Determine the [x, y] coordinate at the center of the cell enclosing the given text.  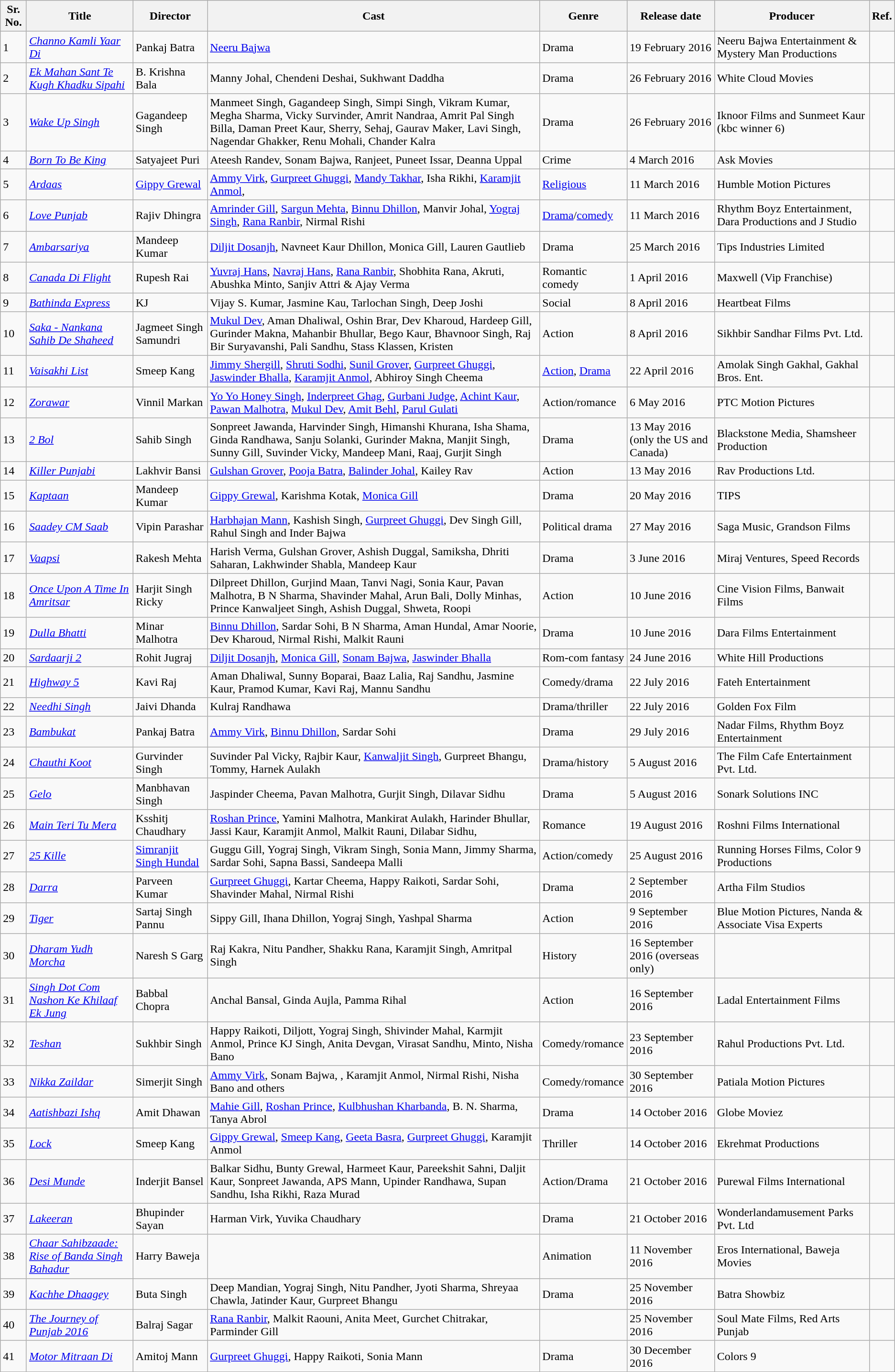
Dharam Yudh Morcha [79, 956]
Artha Film Studios [792, 887]
Vinnil Markan [170, 402]
Zorawar [79, 402]
20 [13, 658]
Dara Films Entertainment [792, 633]
Rakesh Mehta [170, 558]
Harry Baweja [170, 1256]
Miraj Ventures, Speed Records [792, 558]
Sippy Gill, Ihana Dhillon, Yograj Singh, Yashpal Sharma [374, 918]
13 May 2016 (only the US and Canada) [671, 440]
Ksshitj Chaudhary [170, 824]
White Cloud Movies [792, 78]
Globe Moviez [792, 1112]
19 February 2016 [671, 47]
Nadar Films, Rhythm Boyz Entertainment [792, 732]
15 [13, 495]
30 September 2016 [671, 1082]
Neeru Bajwa [374, 47]
Singh Dot Com Nashon Ke Khilaaf Ek Jung [79, 1000]
13 [13, 440]
Teshan [79, 1044]
Amrinder Gill, Sargun Mehta, Binnu Dhillon, Manvir Johal, Yograj Singh, Rana Ranbir, Nirmal Rishi [374, 215]
TIPS [792, 495]
Wake Up Singh [79, 122]
27 [13, 856]
B. Krishna Bala [170, 78]
Yuvraj Hans, Navraj Hans, Rana Ranbir, Shobhita Rana, Akruti, Abushka Minto, Sanjiv Attri & Ajay Verma [374, 277]
Chaar Sahibzaade: Rise of Banda Singh Bahadur [79, 1256]
Lakhvir Bansi [170, 471]
Amit Dhawan [170, 1112]
Harish Verma, Gulshan Grover, Ashish Duggal, Samiksha, Dhriti Saharan, Lakhwinder Shabla, Mandeep Kaur [374, 558]
Channo Kamli Yaar Di [79, 47]
Kavi Raj [170, 682]
Genre [583, 16]
25 [13, 794]
9 [13, 302]
16 September 2016 (overseas only) [671, 956]
Drama/thriller [583, 707]
Neeru Bajwa Entertainment & Mystery Man Productions [792, 47]
Anchal Bansal, Ginda Aujla, Pamma Rihal [374, 1000]
34 [13, 1112]
Blue Motion Pictures, Nanda & Associate Visa Experts [792, 918]
28 [13, 887]
33 [13, 1082]
Main Teri Tu Mera [79, 824]
16 September 2016 [671, 1000]
Happy Raikoti, Diljott, Yograj Singh, Shivinder Mahal, Karmjit Anmol, Prince KJ Singh, Anita Devgan, Virasat Sandhu, Minto, Nisha Bano [374, 1044]
Roshni Films International [792, 824]
Vaapsi [79, 558]
Humble Motion Pictures [792, 185]
Rohit Jugraj [170, 658]
Action/comedy [583, 856]
1 [13, 47]
Eros International, Baweja Movies [792, 1256]
Rajiv Dhingra [170, 215]
Deep Mandian, Yograj Singh, Nitu Pandher, Jyoti Sharma, Shreyaa Chawla, Jatinder Kaur, Gurpreet Bhangu [374, 1294]
Gagandeep Singh [170, 122]
Thriller [583, 1144]
24 June 2016 [671, 658]
Cine Vision Films, Banwait Films [792, 595]
1 April 2016 [671, 277]
Gippy Grewal, Smeep Kang, Geeta Basra, Gurpreet Ghuggi, Karamjit Anmol [374, 1144]
Manbhavan Singh [170, 794]
11 [13, 371]
18 [13, 595]
11 November 2016 [671, 1256]
30 December 2016 [671, 1356]
Action/Drama [583, 1181]
Cast [374, 16]
Political drama [583, 527]
Satyajeet Puri [170, 160]
25 Kille [79, 856]
Vaisakhi List [79, 371]
Amolak Singh Gakhal, Gakhal Bros. Ent. [792, 371]
KJ [170, 302]
Lakeeran [79, 1218]
Rahul Productions Pvt. Ltd. [792, 1044]
Gelo [79, 794]
Yo Yo Honey Singh, Inderpreet Ghag, Gurbani Judge, Achint Kaur, Pawan Malhotra, Mukul Dev, Amit Behl, Parul Gulati [374, 402]
Crime [583, 160]
6 May 2016 [671, 402]
Action, Drama [583, 371]
19 [13, 633]
2 September 2016 [671, 887]
Guggu Gill, Yograj Singh, Vikram Singh, Sonia Mann, Jimmy Sharma, Sardar Sohi, Sapna Bassi, Sandeepa Malli [374, 856]
Colors 9 [792, 1356]
14 [13, 471]
22 April 2016 [671, 371]
Naresh S Garg [170, 956]
4 [13, 160]
Ammy Virk, Sonam Bajwa, , Karamjit Anmol, Nirmal Rishi, Nisha Bano and others [374, 1082]
Religious [583, 185]
Mahie Gill, Roshan Prince, Kulbhushan Kharbanda, B. N. Sharma, Tanya Abrol [374, 1112]
Once Upon A Time In Amritsar [79, 595]
Binnu Dhillon, Sardar Sohi, B N Sharma, Aman Hundal, Amar Noorie, Dev Kharoud, Nirmal Rishi, Malkit Rauni [374, 633]
2 [13, 78]
Drama/history [583, 762]
Gippy Grewal, Karishma Kotak, Monica Gill [374, 495]
Simranjit Singh Hundal [170, 856]
Sikhbir Sandhar Films Pvt. Ltd. [792, 333]
Tips Industries Limited [792, 247]
Gulshan Grover, Pooja Batra, Balinder Johal, Kailey Rav [374, 471]
Rhythm Boyz Entertainment, Dara Productions and J Studio [792, 215]
31 [13, 1000]
Batra Showbiz [792, 1294]
12 [13, 402]
Rom-com fantasy [583, 658]
Social [583, 302]
White Hill Productions [792, 658]
25 March 2016 [671, 247]
Maxwell (Vip Franchise) [792, 277]
The Film Cafe Entertainment Pvt. Ltd. [792, 762]
Jaivi Dhanda [170, 707]
37 [13, 1218]
Saka - Nankana Sahib De Shaheed [79, 333]
Ardaas [79, 185]
Golden Fox Film [792, 707]
Comedy/drama [583, 682]
Ammy Virk, Binnu Dhillon, Sardar Sohi [374, 732]
Sonark Solutions INC [792, 794]
Needhi Singh [79, 707]
Animation [583, 1256]
39 [13, 1294]
Kachhe Dhaagey [79, 1294]
Chauthi Koot [79, 762]
27 May 2016 [671, 527]
Bambukat [79, 732]
Amitoj Mann [170, 1356]
Gurpreet Ghuggi, Kartar Cheema, Happy Raikoti, Sardar Sohi, Shavinder Mahal, Nirmal Rishi [374, 887]
Heartbeat Films [792, 302]
PTC Motion Pictures [792, 402]
Blackstone Media, Shamsheer Production [792, 440]
Harman Virk, Yuvika Chaudhary [374, 1218]
Diljit Dosanjh, Navneet Kaur Dhillon, Monica Gill, Lauren Gautlieb [374, 247]
Purewal Films International [792, 1181]
Born To Be King [79, 160]
3 June 2016 [671, 558]
History [583, 956]
Desi Munde [79, 1181]
Director [170, 16]
Diljit Dosanjh, Monica Gill, Sonam Bajwa, Jaswinder Bhalla [374, 658]
2 Bol [79, 440]
4 March 2016 [671, 160]
9 September 2016 [671, 918]
Aatishbazi Ishq [79, 1112]
Fateh Entertainment [792, 682]
Romance [583, 824]
Killer Punjabi [79, 471]
Lock [79, 1144]
Motor Mitraan Di [79, 1356]
Ask Movies [792, 160]
8 [13, 277]
5 [13, 185]
Rav Productions Ltd. [792, 471]
Roshan Prince, Yamini Malhotra, Mankirat Aulakh, Harinder Bhullar, Jassi Kaur, Karamjit Anmol, Malkit Rauni, Dilabar Sidhu, [374, 824]
Release date [671, 16]
Tiger [79, 918]
Harbhajan Mann, Kashish Singh, Gurpreet Ghuggi, Dev Singh Gill, Rahul Singh and Inder Bajwa [374, 527]
Dulla Bhatti [79, 633]
Soul Mate Films, Red Arts Punjab [792, 1325]
The Journey of Punjab 2016 [79, 1325]
Bhupinder Sayan [170, 1218]
20 May 2016 [671, 495]
Drama/comedy [583, 215]
Ladal Entertainment Films [792, 1000]
Sukhbir Singh [170, 1044]
Producer [792, 16]
Kulraj Randhawa [374, 707]
Manny Johal, Chendeni Deshai, Sukhwant Daddha [374, 78]
Balraj Sagar [170, 1325]
Highway 5 [79, 682]
Aman Dhaliwal, Sunny Boparai, Baaz Lalia, Raj Sandhu, Jasmine Kaur, Pramod Kumar, Kavi Raj, Mannu Sandhu [374, 682]
29 [13, 918]
Patiala Motion Pictures [792, 1082]
13 May 2016 [671, 471]
Sahib Singh [170, 440]
Sartaj Singh Pannu [170, 918]
17 [13, 558]
22 [13, 707]
Rupesh Rai [170, 277]
Simerjit Singh [170, 1082]
Action/romance [583, 402]
23 [13, 732]
25 August 2016 [671, 856]
Parveen Kumar [170, 887]
Saadey CM Saab [79, 527]
Minar Malhotra [170, 633]
26 [13, 824]
Canada Di Flight [79, 277]
40 [13, 1325]
Jagmeet Singh Samundri [170, 333]
Wonderlandamusement Parks Pvt. Ltd [792, 1218]
Kaptaan [79, 495]
Inderjit Bansel [170, 1181]
30 [13, 956]
35 [13, 1144]
Babbal Chopra [170, 1000]
Darra [79, 887]
Rana Ranbir, Malkit Raouni, Anita Meet, Gurchet Chitrakar, Parminder Gill [374, 1325]
Vipin Parashar [170, 527]
Iknoor Films and Sunmeet Kaur (kbc winner 6) [792, 122]
Saga Music, Grandson Films [792, 527]
Romantic comedy [583, 277]
Suvinder Pal Vicky, Rajbir Kaur, Kanwaljit Singh, Gurpreet Bhangu, Tommy, Harnek Aulakh [374, 762]
23 September 2016 [671, 1044]
Vijay S. Kumar, Jasmine Kau, Tarlochan Singh, Deep Joshi [374, 302]
Gurvinder Singh [170, 762]
Ek Mahan Sant Te Kugh Khadku Sipahi [79, 78]
10 [13, 333]
Ref. [882, 16]
Sr. No. [13, 16]
24 [13, 762]
Nikka Zaildar [79, 1082]
Sardaarji 2 [79, 658]
Ambarsariya [79, 247]
3 [13, 122]
Ammy Virk, Gurpreet Ghuggi, Mandy Takhar, Isha Rikhi, Karamjit Anmol, [374, 185]
21 [13, 682]
Title [79, 16]
Gippy Grewal [170, 185]
Running Horses Films, Color 9 Productions [792, 856]
36 [13, 1181]
Raj Kakra, Nitu Pandher, Shakku Rana, Karamjit Singh, Amritpal Singh [374, 956]
16 [13, 527]
Buta Singh [170, 1294]
Jaspinder Cheema, Pavan Malhotra, Gurjit Singh, Dilavar Sidhu [374, 794]
29 July 2016 [671, 732]
Bathinda Express [79, 302]
Love Punjab [79, 215]
6 [13, 215]
38 [13, 1256]
Jimmy Shergill, Shruti Sodhi, Sunil Grover, Gurpreet Ghuggi, Jaswinder Bhalla, Karamjit Anmol, Abhiroy Singh Cheema [374, 371]
Ateesh Randev, Sonam Bajwa, Ranjeet, Puneet Issar, Deanna Uppal [374, 160]
7 [13, 247]
32 [13, 1044]
Ekrehmat Productions [792, 1144]
41 [13, 1356]
Harjit Singh Ricky [170, 595]
19 August 2016 [671, 824]
Gurpreet Ghuggi, Happy Raikoti, Sonia Mann [374, 1356]
